Determine the [x, y] coordinate at the center of the cell enclosing the given text.  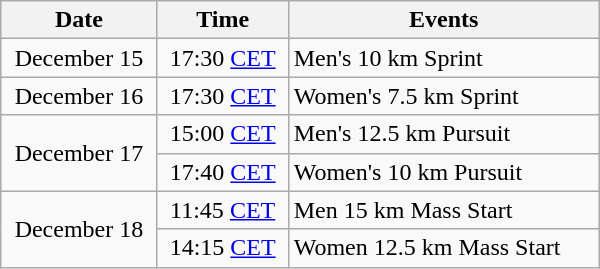
Date [79, 20]
December 16 [79, 96]
Women's 10 km Pursuit [444, 172]
December 17 [79, 153]
Men's 12.5 km Pursuit [444, 134]
Events [444, 20]
11:45 CET [222, 210]
14:15 CET [222, 248]
December 18 [79, 229]
December 15 [79, 58]
Women's 7.5 km Sprint [444, 96]
Women 12.5 km Mass Start [444, 248]
15:00 CET [222, 134]
Men 15 km Mass Start [444, 210]
Time [222, 20]
Men's 10 km Sprint [444, 58]
17:40 CET [222, 172]
